Identify which cell holds the provided text, then report its (x, y) central coordinate. 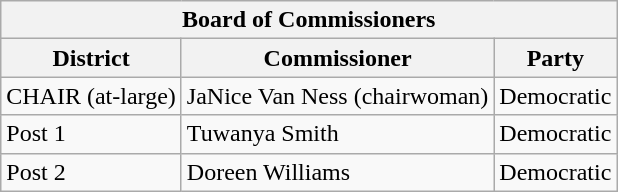
CHAIR (at-large) (92, 96)
Post 2 (92, 172)
Tuwanya Smith (338, 134)
Commissioner (338, 58)
Board of Commissioners (309, 20)
JaNice Van Ness (chairwoman) (338, 96)
Party (556, 58)
Post 1 (92, 134)
District (92, 58)
Doreen Williams (338, 172)
